Pinpoint the cell where the given text exists, returning its [x, y] midpoint coordinate. 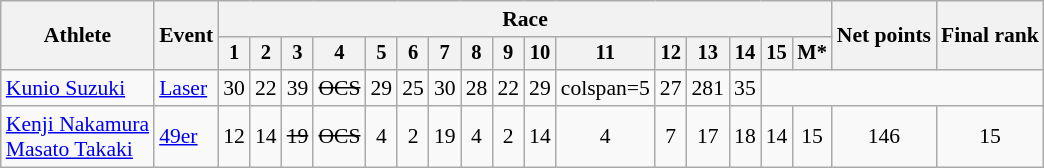
281 [708, 88]
8 [477, 54]
146 [884, 136]
Kunio Suzuki [78, 88]
Race [525, 19]
5 [381, 54]
9 [508, 54]
1 [234, 54]
49er [186, 136]
M* [812, 54]
17 [708, 136]
27 [671, 88]
39 [298, 88]
Laser [186, 88]
3 [298, 54]
11 [606, 54]
Net points [884, 36]
Kenji NakamuraMasato Takaki [78, 136]
10 [540, 54]
Event [186, 36]
Athlete [78, 36]
28 [477, 88]
18 [745, 136]
Final rank [990, 36]
13 [708, 54]
35 [745, 88]
colspan=5 [606, 88]
25 [413, 88]
6 [413, 54]
